Determine the [X, Y] coordinate at the center of the cell enclosing the given text.  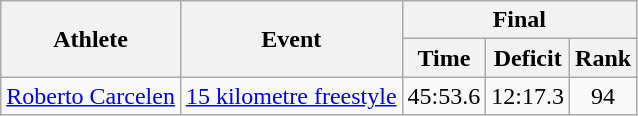
94 [604, 96]
Roberto Carcelen [91, 96]
Rank [604, 58]
Time [444, 58]
15 kilometre freestyle [291, 96]
12:17.3 [528, 96]
Final [520, 20]
45:53.6 [444, 96]
Event [291, 39]
Athlete [91, 39]
Deficit [528, 58]
